Extract the [x, y] coordinate from the center of the cell holding the provided text.  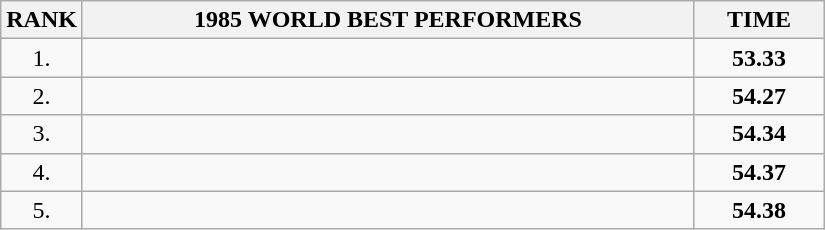
53.33 [760, 58]
54.37 [760, 172]
54.38 [760, 210]
RANK [42, 20]
1. [42, 58]
54.34 [760, 134]
3. [42, 134]
2. [42, 96]
5. [42, 210]
4. [42, 172]
1985 WORLD BEST PERFORMERS [388, 20]
54.27 [760, 96]
TIME [760, 20]
